Identify which cell holds the provided text, then report its [X, Y] central coordinate. 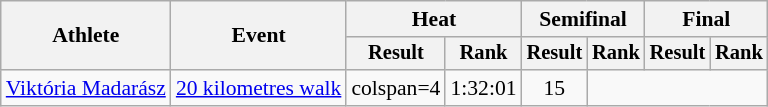
Athlete [86, 36]
Viktória Madarász [86, 88]
15 [555, 88]
Final [706, 19]
Heat [434, 19]
Event [259, 36]
Semifinal [584, 19]
colspan=4 [396, 88]
1:32:01 [483, 88]
20 kilometres walk [259, 88]
